Capture the cell that displays the provided text and extract its [x, y] central coordinate. 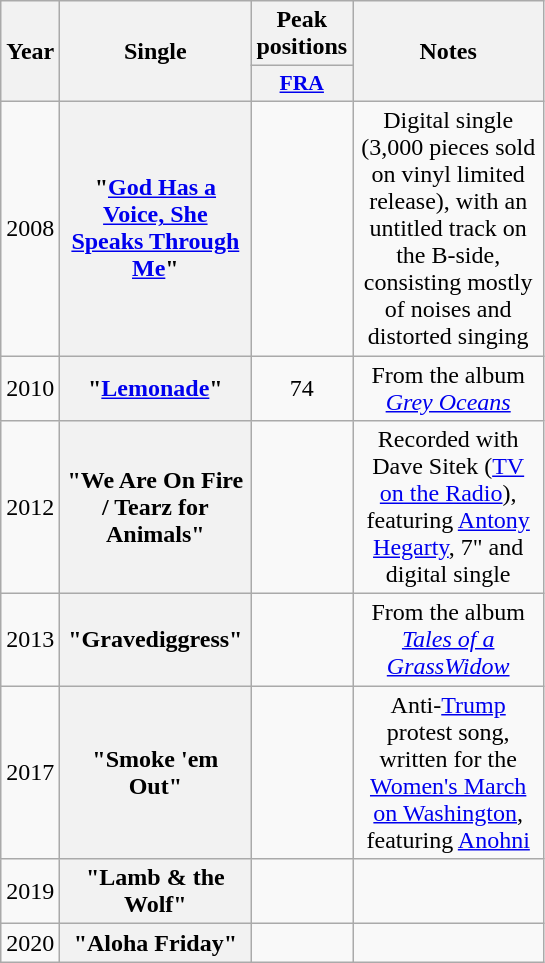
2013 [30, 640]
"Lemonade" [156, 388]
2008 [30, 228]
2017 [30, 772]
Year [30, 52]
"Gravediggress" [156, 640]
2019 [30, 892]
2012 [30, 508]
From the album Tales of a GrassWidow [448, 640]
Recorded with Dave Sitek (TV on the Radio), featuring Antony Hegarty, 7" and digital single [448, 508]
FRA [302, 84]
Peak positions [302, 34]
74 [302, 388]
"We Are On Fire / Tearz for Animals" [156, 508]
Digital single (3,000 pieces sold on vinyl limited release), with an untitled track on the B-side, consisting mostly of noises and distorted singing [448, 228]
From the album Grey Oceans [448, 388]
"Lamb & the Wolf" [156, 892]
"God Has a Voice, She Speaks Through Me" [156, 228]
Notes [448, 52]
Anti-Trump protest song, written for the Women's March on Washington, featuring Anohni [448, 772]
"Smoke 'em Out" [156, 772]
"Aloha Friday" [156, 943]
2010 [30, 388]
2020 [30, 943]
Single [156, 52]
